Find where the given text appears and provide that cell's center as (x, y) coordinate. 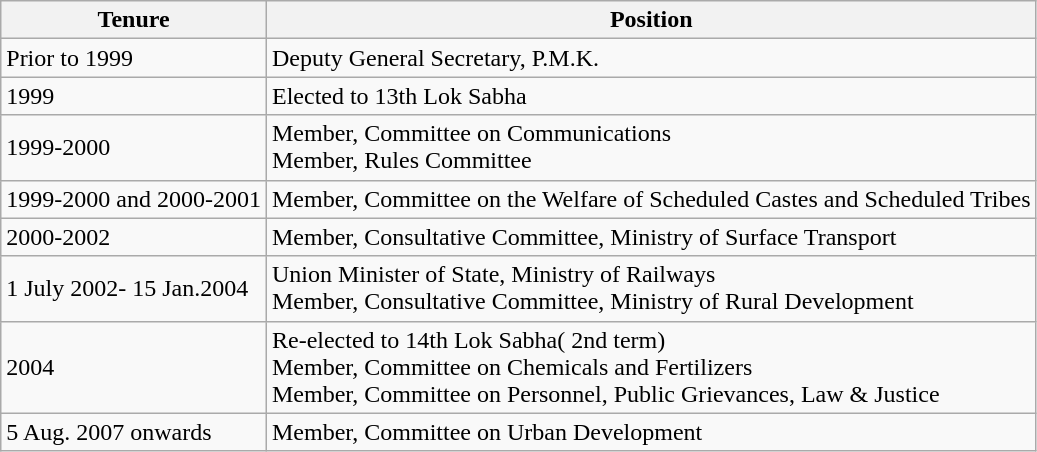
5 Aug. 2007 onwards (134, 432)
Member, Committee on Urban Development (651, 432)
Union Minister of State, Ministry of RailwaysMember, Consultative Committee, Ministry of Rural Development (651, 288)
Member, Committee on the Welfare of Scheduled Castes and Scheduled Tribes (651, 199)
1 July 2002- 15 Jan.2004 (134, 288)
Member, Consultative Committee, Ministry of Surface Transport (651, 237)
Tenure (134, 20)
Re-elected to 14th Lok Sabha( 2nd term)Member, Committee on Chemicals and FertilizersMember, Committee on Personnel, Public Grievances, Law & Justice (651, 367)
1999 (134, 96)
2004 (134, 367)
Prior to 1999 (134, 58)
1999-2000 and 2000-2001 (134, 199)
2000-2002 (134, 237)
Position (651, 20)
Deputy General Secretary, P.M.K. (651, 58)
Member, Committee on CommunicationsMember, Rules Committee (651, 148)
1999-2000 (134, 148)
Elected to 13th Lok Sabha (651, 96)
